Search for the cell housing the specified text and yield its [x, y] center coordinate. 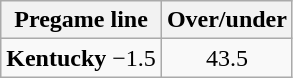
Over/under [226, 20]
Pregame line [82, 20]
Kentucky −1.5 [82, 58]
43.5 [226, 58]
